Identify which cell holds the provided text, then report its [X, Y] central coordinate. 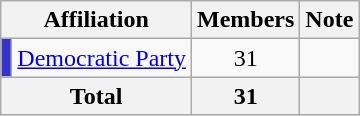
Members [245, 20]
Democratic Party [102, 58]
Total [96, 96]
Affiliation [96, 20]
Note [330, 20]
